Return the [X, Y] coordinate for the center point of the cell that contains the specified text.  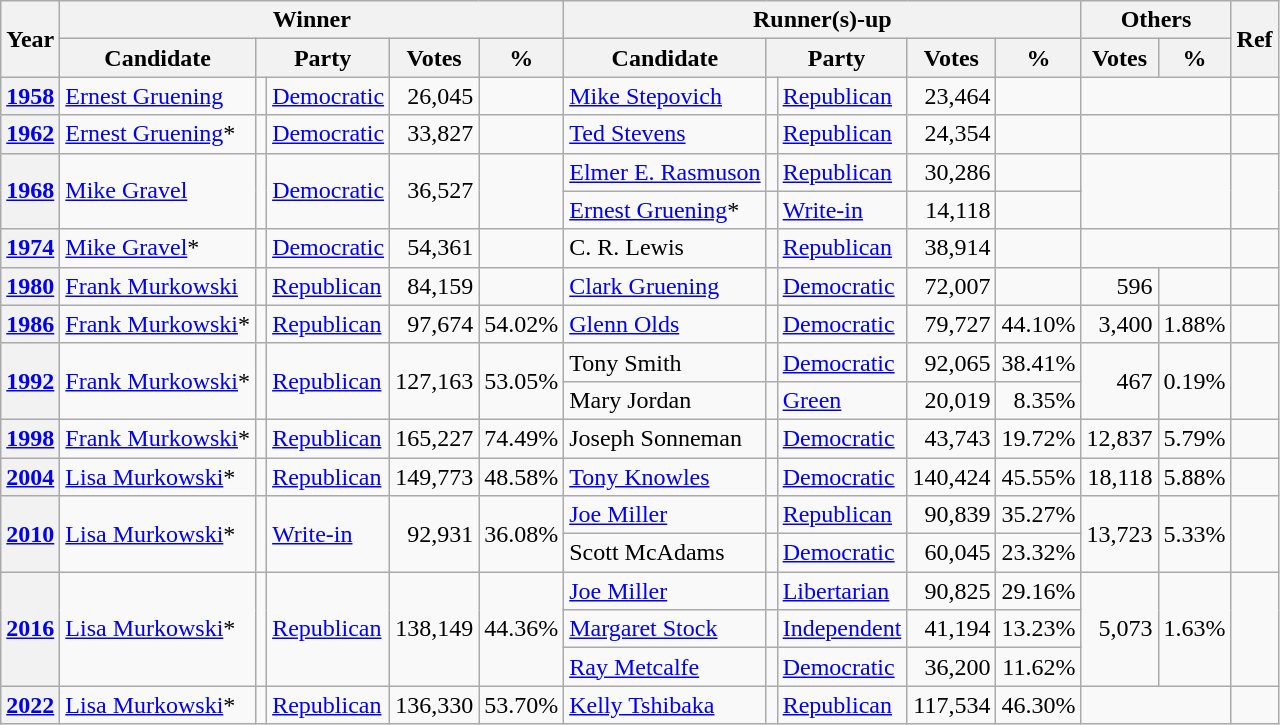
5.79% [1194, 438]
Tony Smith [665, 362]
Runner(s)-up [822, 20]
33,827 [434, 134]
90,839 [952, 515]
45.55% [1038, 477]
2010 [30, 534]
Ray Metcalfe [665, 667]
Mike Gravel [158, 191]
26,045 [434, 96]
Others [1156, 20]
30,286 [952, 172]
Ted Stevens [665, 134]
127,163 [434, 381]
Mike Gravel* [158, 248]
2004 [30, 477]
1974 [30, 248]
Clark Gruening [665, 286]
36.08% [522, 534]
1968 [30, 191]
35.27% [1038, 515]
14,118 [952, 210]
2022 [30, 705]
13,723 [1120, 534]
Tony Knowles [665, 477]
48.58% [522, 477]
74.49% [522, 438]
41,194 [952, 629]
44.10% [1038, 324]
18,118 [1120, 477]
1998 [30, 438]
Mike Stepovich [665, 96]
Ref [1254, 39]
Margaret Stock [665, 629]
29.16% [1038, 591]
8.35% [1038, 400]
12,837 [1120, 438]
Frank Murkowski [158, 286]
5,073 [1120, 629]
Kelly Tshibaka [665, 705]
1992 [30, 381]
136,330 [434, 705]
38,914 [952, 248]
54,361 [434, 248]
72,007 [952, 286]
165,227 [434, 438]
Ernest Gruening [158, 96]
90,825 [952, 591]
149,773 [434, 477]
1980 [30, 286]
467 [1120, 381]
3,400 [1120, 324]
5.88% [1194, 477]
117,534 [952, 705]
1.88% [1194, 324]
0.19% [1194, 381]
1.63% [1194, 629]
138,149 [434, 629]
24,354 [952, 134]
Green [842, 400]
23,464 [952, 96]
596 [1120, 286]
38.41% [1038, 362]
Year [30, 39]
Joseph Sonneman [665, 438]
79,727 [952, 324]
43,743 [952, 438]
Elmer E. Rasmuson [665, 172]
92,065 [952, 362]
46.30% [1038, 705]
23.32% [1038, 553]
Mary Jordan [665, 400]
36,527 [434, 191]
19.72% [1038, 438]
11.62% [1038, 667]
44.36% [522, 629]
92,931 [434, 534]
13.23% [1038, 629]
2016 [30, 629]
Scott McAdams [665, 553]
140,424 [952, 477]
53.05% [522, 381]
Winner [312, 20]
60,045 [952, 553]
1958 [30, 96]
1962 [30, 134]
53.70% [522, 705]
Glenn Olds [665, 324]
C. R. Lewis [665, 248]
20,019 [952, 400]
Libertarian [842, 591]
36,200 [952, 667]
1986 [30, 324]
84,159 [434, 286]
54.02% [522, 324]
97,674 [434, 324]
Independent [842, 629]
5.33% [1194, 534]
